Extract the (X, Y) coordinate from the center of the cell holding the provided text.  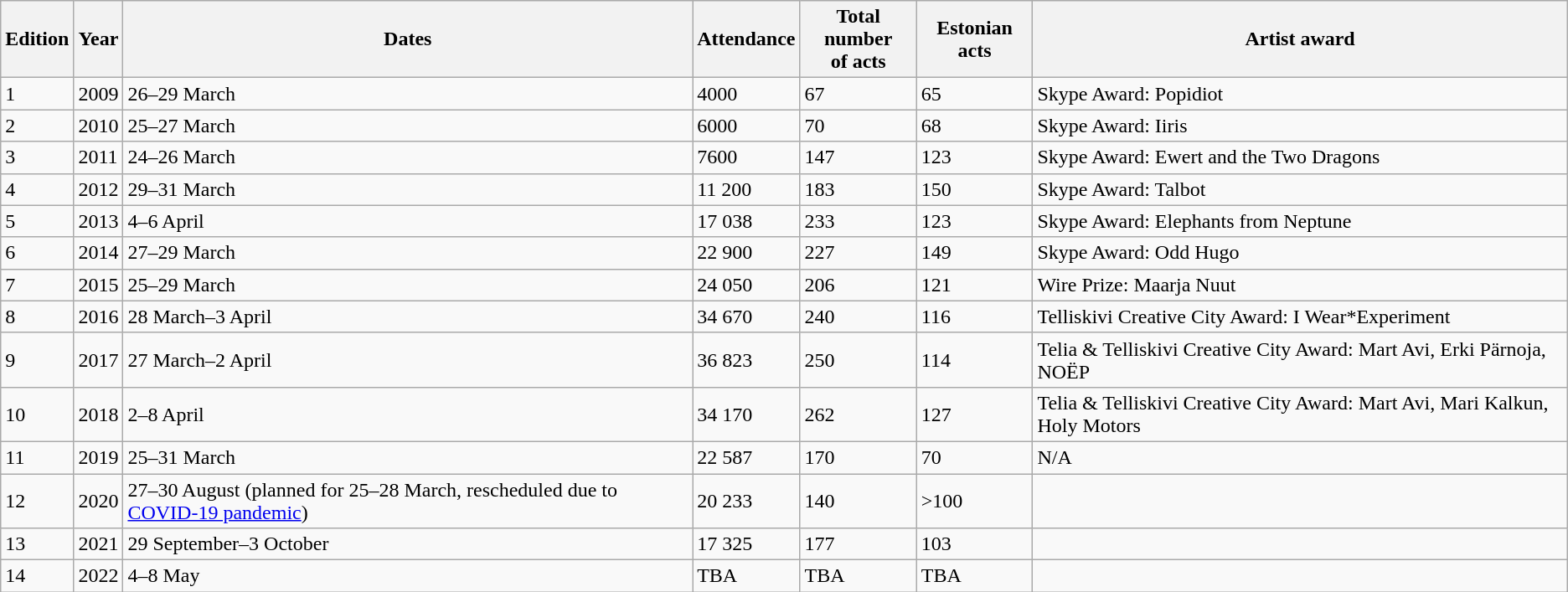
Dates (408, 39)
Skype Award: Talbot (1300, 189)
2015 (99, 285)
11 200 (746, 189)
206 (858, 285)
17 325 (746, 544)
12 (37, 501)
25–29 March (408, 285)
2009 (99, 94)
121 (975, 285)
2011 (99, 157)
4000 (746, 94)
103 (975, 544)
Wire Prize: Maarja Nuut (1300, 285)
Telliskivi Creative City Award: I Wear*Experiment (1300, 317)
22 587 (746, 457)
140 (858, 501)
2020 (99, 501)
4–8 May (408, 576)
4 (37, 189)
24–26 March (408, 157)
10 (37, 414)
24 050 (746, 285)
262 (858, 414)
2014 (99, 253)
8 (37, 317)
25–27 March (408, 126)
Skype Award: Popidiot (1300, 94)
>100 (975, 501)
34 170 (746, 414)
7600 (746, 157)
177 (858, 544)
Telia & Telliskivi Creative City Award: Mart Avi, Mari Kalkun, Holy Motors (1300, 414)
2016 (99, 317)
Estonian acts (975, 39)
7 (37, 285)
67 (858, 94)
2017 (99, 360)
170 (858, 457)
2022 (99, 576)
2010 (99, 126)
Year (99, 39)
127 (975, 414)
29–31 March (408, 189)
2018 (99, 414)
Telia & Telliskivi Creative City Award: Mart Avi, Erki Pärnoja, NOËP (1300, 360)
Artist award (1300, 39)
27 March–2 April (408, 360)
22 900 (746, 253)
13 (37, 544)
34 670 (746, 317)
2012 (99, 189)
Skype Award: Elephants from Neptune (1300, 221)
6000 (746, 126)
11 (37, 457)
2–8 April (408, 414)
5 (37, 221)
17 038 (746, 221)
Skype Award: Iiris (1300, 126)
68 (975, 126)
65 (975, 94)
28 March–3 April (408, 317)
4–6 April (408, 221)
Skype Award: Odd Hugo (1300, 253)
2019 (99, 457)
27–29 March (408, 253)
26–29 March (408, 94)
14 (37, 576)
250 (858, 360)
183 (858, 189)
150 (975, 189)
3 (37, 157)
9 (37, 360)
114 (975, 360)
149 (975, 253)
2013 (99, 221)
27–30 August (planned for 25–28 March, rescheduled due to COVID-19 pandemic) (408, 501)
N/A (1300, 457)
Total numberof acts (858, 39)
6 (37, 253)
Attendance (746, 39)
116 (975, 317)
2021 (99, 544)
147 (858, 157)
Edition (37, 39)
36 823 (746, 360)
Skype Award: Ewert and the Two Dragons (1300, 157)
29 September–3 October (408, 544)
2 (37, 126)
25–31 March (408, 457)
227 (858, 253)
20 233 (746, 501)
240 (858, 317)
1 (37, 94)
233 (858, 221)
